Return [x, y] of the center of cell containing provided text 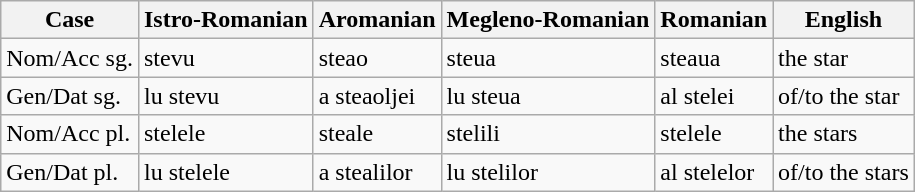
English [844, 20]
Romanian [714, 20]
of/to the stars [844, 172]
Case [70, 20]
steaua [714, 58]
the stars [844, 134]
steale [377, 134]
al stelelor [714, 172]
Nom/Acc pl. [70, 134]
lu stelilor [548, 172]
stevu [226, 58]
Megleno-Romanian [548, 20]
Aromanian [377, 20]
Nom/Acc sg. [70, 58]
steao [377, 58]
stelili [548, 134]
Istro-Romanian [226, 20]
lu steua [548, 96]
Gen/Dat sg. [70, 96]
lu stevu [226, 96]
the star [844, 58]
al stelei [714, 96]
a stealilor [377, 172]
a steaoljei [377, 96]
lu stelele [226, 172]
Gen/Dat pl. [70, 172]
of/to the star [844, 96]
steua [548, 58]
